Output the [x, y] coordinate of the center of the cell containing the given text.  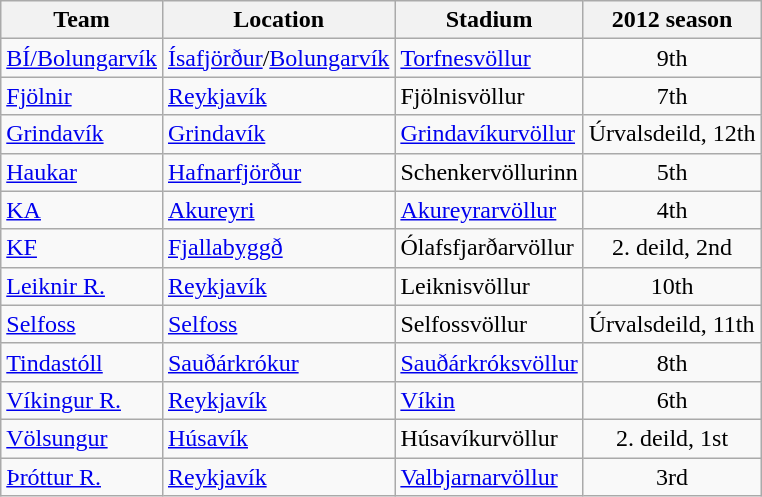
Akureyrarvöllur [489, 210]
5th [672, 172]
Stadium [489, 20]
Húsavík [278, 438]
2. deild, 2nd [672, 248]
Grindavíkurvöllur [489, 134]
Ólafsfjarðarvöllur [489, 248]
Leiknisvöllur [489, 286]
Akureyri [278, 210]
BÍ/Bolungarvík [82, 58]
Tindastóll [82, 362]
Hafnarfjörður [278, 172]
Sauðárkróksvöllur [489, 362]
9th [672, 58]
Sauðárkrókur [278, 362]
Team [82, 20]
Úrvalsdeild, 11th [672, 324]
Leiknir R. [82, 286]
KA [82, 210]
4th [672, 210]
Völsungur [82, 438]
Víkin [489, 400]
Húsavíkurvöllur [489, 438]
Torfnesvöllur [489, 58]
10th [672, 286]
7th [672, 96]
3rd [672, 477]
Haukar [82, 172]
Fjölnisvöllur [489, 96]
Location [278, 20]
KF [82, 248]
Ísafjörður/Bolungarvík [278, 58]
Fjallabyggð [278, 248]
Selfossvöllur [489, 324]
Valbjarnarvöllur [489, 477]
6th [672, 400]
Víkingur R. [82, 400]
Þróttur R. [82, 477]
2. deild, 1st [672, 438]
Fjölnir [82, 96]
Schenkervöllurinn [489, 172]
8th [672, 362]
Úrvalsdeild, 12th [672, 134]
2012 season [672, 20]
